Identify which cell holds the provided text, then report its (x, y) central coordinate. 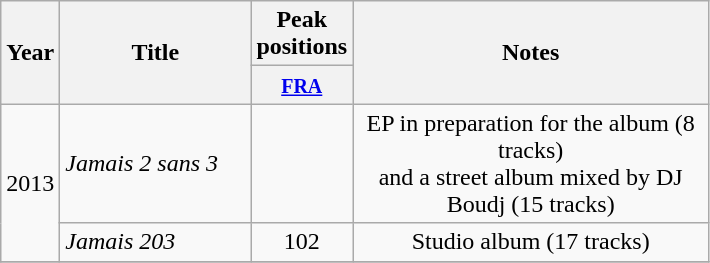
102 (302, 242)
Title (156, 52)
Year (30, 52)
Studio album (17 tracks) (531, 242)
FRA (302, 85)
Notes (531, 52)
EP in preparation for the album (8 tracks) and a street album mixed by DJ Boudj (15 tracks) (531, 164)
Peak positions (302, 34)
2013 (30, 182)
Jamais 2 sans 3 (156, 164)
Jamais 203 (156, 242)
